Capture the cell that displays the provided text and extract its (X, Y) central coordinate. 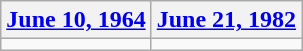
June 21, 1982 (226, 20)
June 10, 1964 (76, 20)
